Extract the [X, Y] coordinate from the center of the cell holding the provided text.  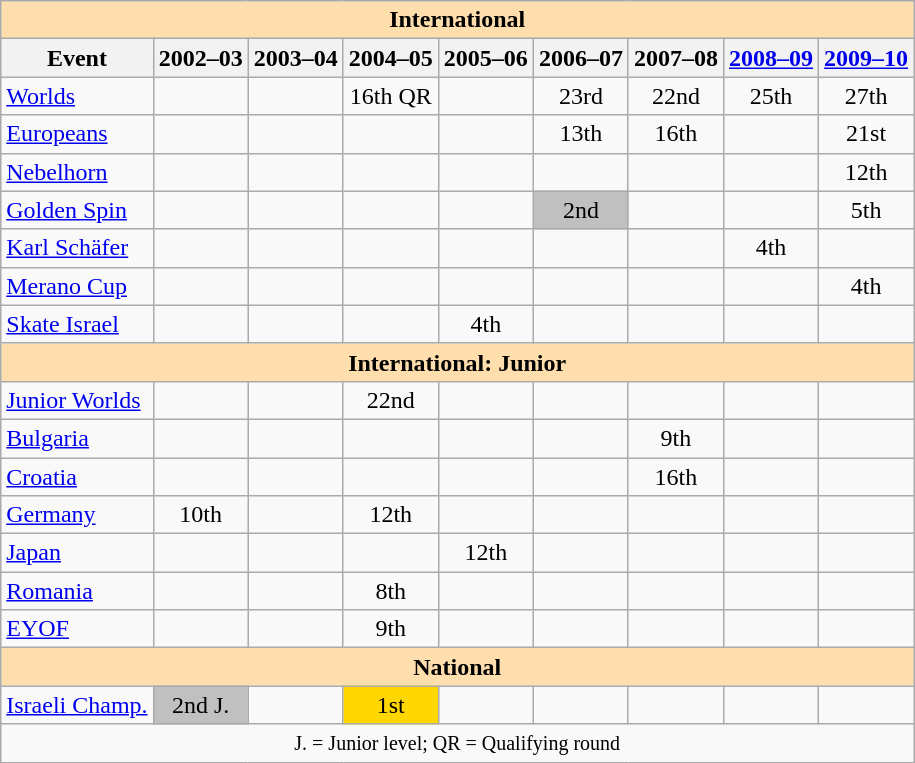
Merano Cup [77, 286]
21st [866, 134]
2006–07 [580, 58]
2009–10 [866, 58]
25th [770, 96]
International: Junior [458, 362]
10th [200, 515]
Japan [77, 553]
Europeans [77, 134]
International [458, 20]
EYOF [77, 629]
13th [580, 134]
Karl Schäfer [77, 248]
Golden Spin [77, 210]
Israeli Champ. [77, 705]
2007–08 [676, 58]
2005–06 [486, 58]
Bulgaria [77, 438]
23rd [580, 96]
Skate Israel [77, 324]
Croatia [77, 477]
2002–03 [200, 58]
2004–05 [390, 58]
5th [866, 210]
2nd [580, 210]
Romania [77, 591]
National [458, 667]
8th [390, 591]
2003–04 [296, 58]
Nebelhorn [77, 172]
Germany [77, 515]
Event [77, 58]
J. = Junior level; QR = Qualifying round [458, 743]
16th QR [390, 96]
Junior Worlds [77, 400]
27th [866, 96]
2008–09 [770, 58]
1st [390, 705]
2nd J. [200, 705]
Worlds [77, 96]
